Extract the [x, y] coordinate from the center of the cell holding the provided text.  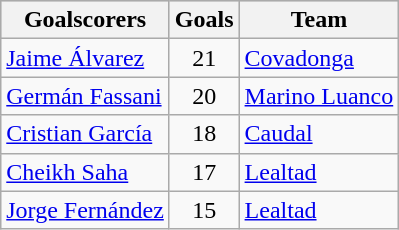
15 [204, 210]
Goals [204, 20]
Cristian García [86, 134]
20 [204, 96]
21 [204, 58]
Cheikh Saha [86, 172]
17 [204, 172]
18 [204, 134]
Germán Fassani [86, 96]
Team [319, 20]
Marino Luanco [319, 96]
Jorge Fernández [86, 210]
Caudal [319, 134]
Jaime Álvarez [86, 58]
Goalscorers [86, 20]
Covadonga [319, 58]
